Scan for the cell matching the given text and deliver its (X, Y) coordinate at center. 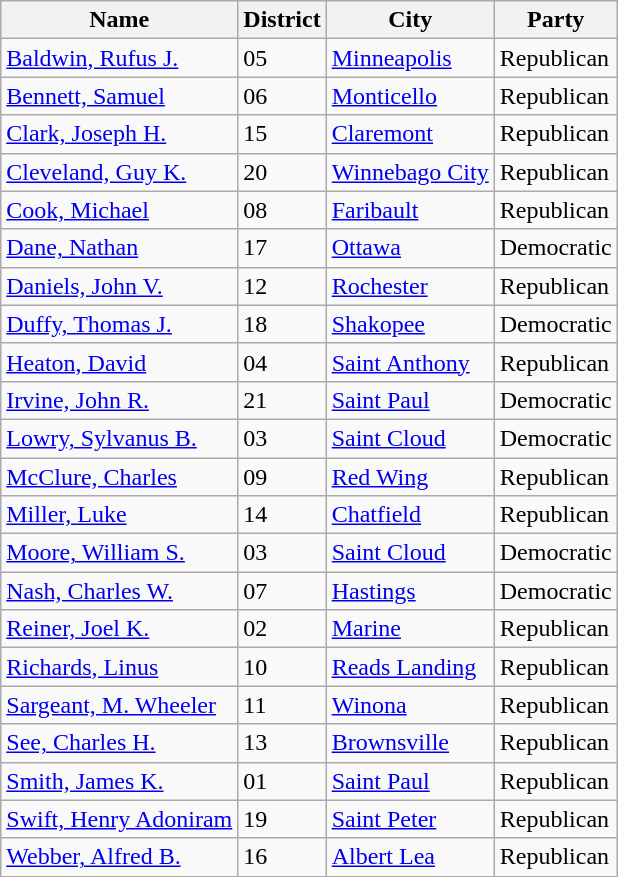
09 (282, 477)
Winona (410, 705)
06 (282, 96)
18 (282, 324)
Winnebago City (410, 172)
15 (282, 134)
District (282, 20)
Marine (410, 629)
Reads Landing (410, 667)
Chatfield (410, 515)
Dane, Nathan (120, 248)
Minneapolis (410, 58)
Heaton, David (120, 362)
See, Charles H. (120, 743)
McClure, Charles (120, 477)
08 (282, 210)
14 (282, 515)
07 (282, 591)
Smith, James K. (120, 781)
04 (282, 362)
Daniels, John V. (120, 286)
Albert Lea (410, 857)
16 (282, 857)
Name (120, 20)
Cook, Michael (120, 210)
21 (282, 400)
20 (282, 172)
Richards, Linus (120, 667)
City (410, 20)
01 (282, 781)
Red Wing (410, 477)
Swift, Henry Adoniram (120, 819)
Saint Peter (410, 819)
05 (282, 58)
Lowry, Sylvanus B. (120, 438)
Brownsville (410, 743)
Cleveland, Guy K. (120, 172)
Party (556, 20)
Ottawa (410, 248)
10 (282, 667)
Duffy, Thomas J. (120, 324)
Baldwin, Rufus J. (120, 58)
11 (282, 705)
Claremont (410, 134)
Miller, Luke (120, 515)
Webber, Alfred B. (120, 857)
13 (282, 743)
19 (282, 819)
Clark, Joseph H. (120, 134)
Irvine, John R. (120, 400)
17 (282, 248)
Sargeant, M. Wheeler (120, 705)
Shakopee (410, 324)
Reiner, Joel K. (120, 629)
Monticello (410, 96)
02 (282, 629)
Hastings (410, 591)
Faribault (410, 210)
Nash, Charles W. (120, 591)
Saint Anthony (410, 362)
Rochester (410, 286)
Moore, William S. (120, 553)
12 (282, 286)
Bennett, Samuel (120, 96)
